Detect which cell encompasses the target text, then output its (x, y) center coordinate. 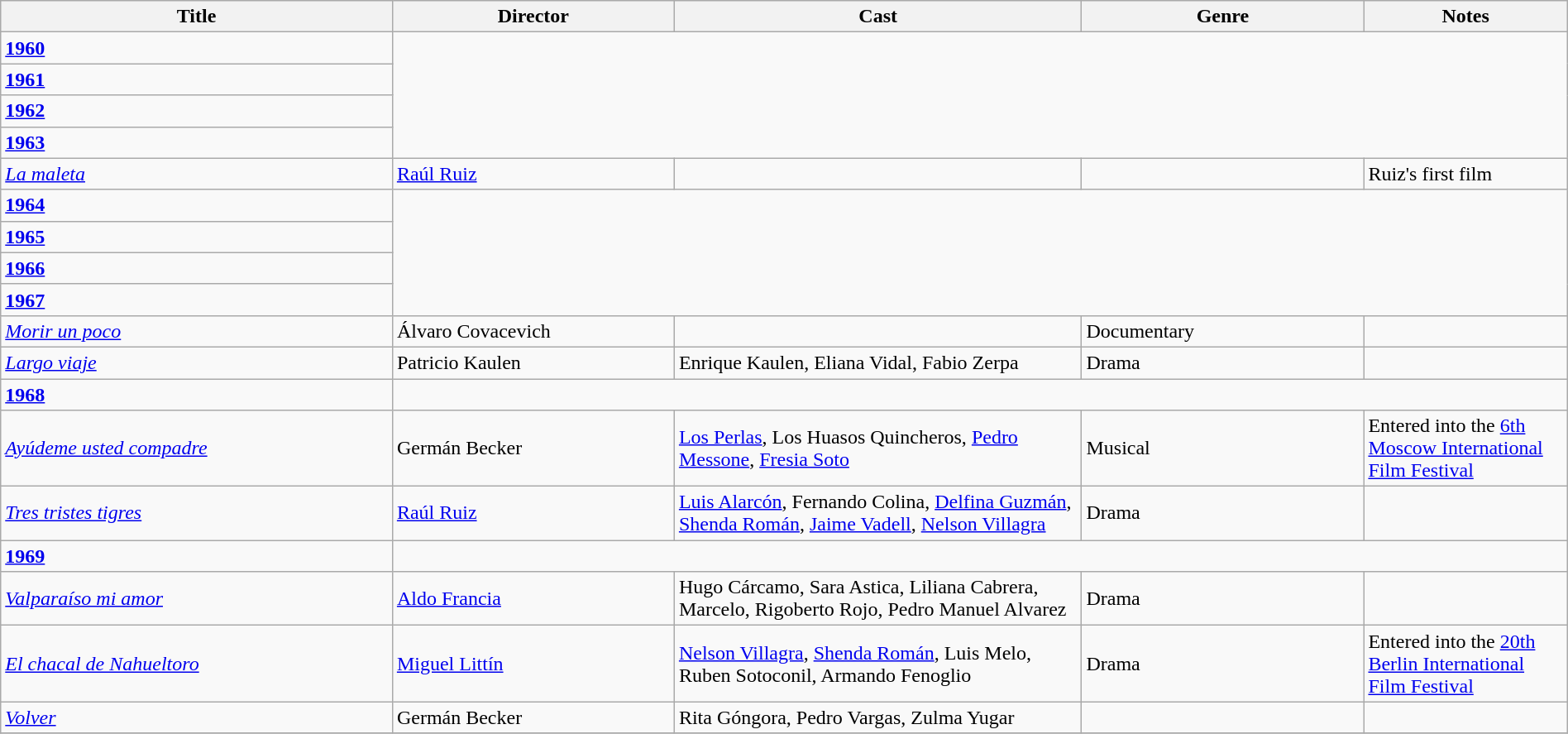
Luis Alarcón, Fernando Colina, Delfina Guzmán, Shenda Román, Jaime Vadell, Nelson Villagra (878, 513)
1963 (197, 142)
Morir un poco (197, 331)
Tres tristes tigres (197, 513)
Rita Góngora, Pedro Vargas, Zulma Yugar (878, 717)
1966 (197, 268)
Los Perlas, Los Huasos Quincheros, Pedro Messone, Fresia Soto (878, 449)
Cast (878, 17)
Nelson Villagra, Shenda Román, Luis Melo, Ruben Sotoconil, Armando Fenoglio (878, 664)
Hugo Cárcamo, Sara Astica, Liliana Cabrera, Marcelo, Rigoberto Rojo, Pedro Manuel Alvarez (878, 599)
Entered into the 6th Moscow International Film Festival (1465, 449)
Valparaíso mi amor (197, 599)
Director (533, 17)
1967 (197, 300)
Ruiz's first film (1465, 174)
Miguel Littín (533, 664)
Volver (197, 717)
Ayúdeme usted compadre (197, 449)
Title (197, 17)
1968 (197, 395)
El chacal de Nahueltoro (197, 664)
1965 (197, 237)
Enrique Kaulen, Eliana Vidal, Fabio Zerpa (878, 362)
Documentary (1222, 331)
Notes (1465, 17)
Álvaro Covacevich (533, 331)
Musical (1222, 449)
1962 (197, 111)
Patricio Kaulen (533, 362)
Aldo Francia (533, 599)
Genre (1222, 17)
1960 (197, 48)
1964 (197, 205)
La maleta (197, 174)
Largo viaje (197, 362)
Entered into the 20th Berlin International Film Festival (1465, 664)
1969 (197, 556)
1961 (197, 79)
